Output the [x, y] coordinate of the center of the cell containing the given text.  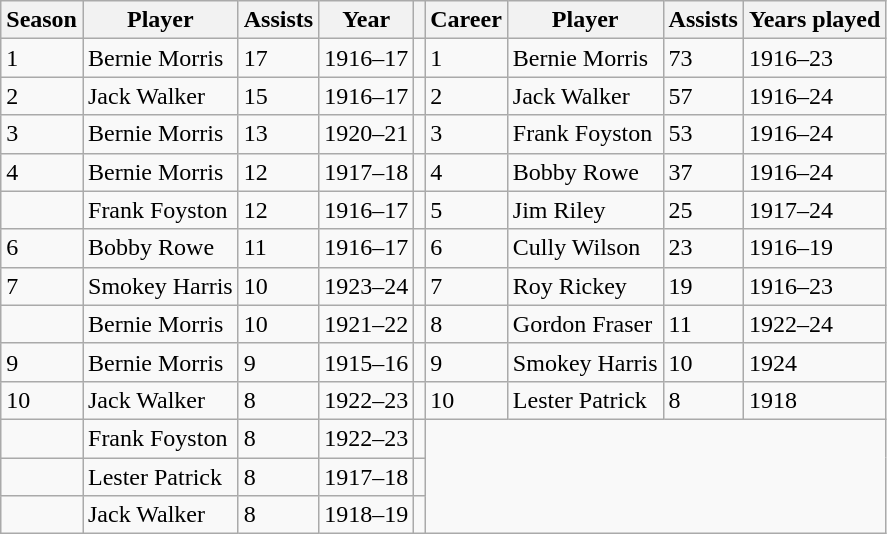
53 [703, 134]
1918 [814, 400]
5 [466, 210]
37 [703, 172]
1924 [814, 362]
Year [366, 20]
1918–19 [366, 515]
Years played [814, 20]
13 [278, 134]
Cully Wilson [585, 248]
Jim Riley [585, 210]
Gordon Fraser [585, 324]
73 [703, 58]
1915–16 [366, 362]
25 [703, 210]
Season [42, 20]
17 [278, 58]
1917–24 [814, 210]
1921–22 [366, 324]
19 [703, 286]
1922–24 [814, 324]
23 [703, 248]
Roy Rickey [585, 286]
1920–21 [366, 134]
1923–24 [366, 286]
Career [466, 20]
57 [703, 96]
15 [278, 96]
1916–19 [814, 248]
